Extract the (X, Y) coordinate from the center of the cell holding the provided text.  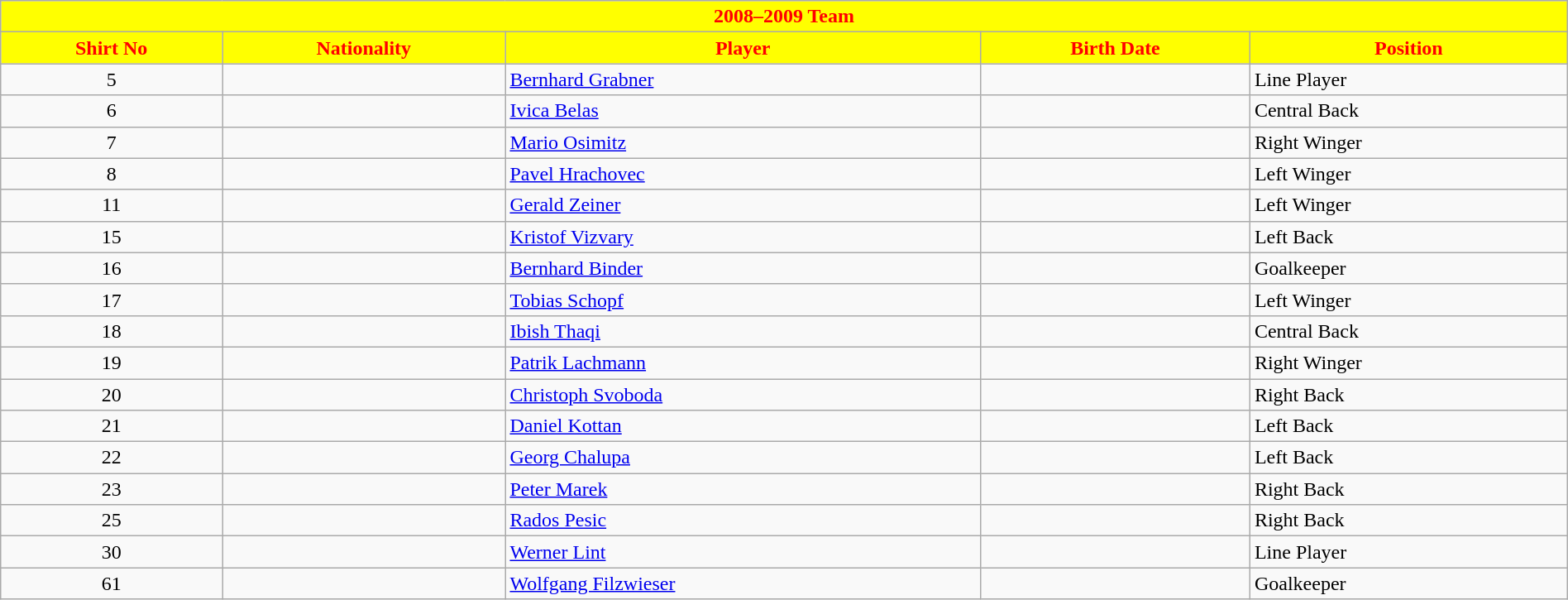
2008–2009 Team (784, 17)
11 (112, 205)
6 (112, 111)
Pavel Hrachovec (743, 174)
17 (112, 300)
Bernhard Grabner (743, 79)
25 (112, 521)
Kristof Vizvary (743, 237)
15 (112, 237)
23 (112, 489)
Rados Pesic (743, 521)
Position (1408, 48)
Tobias Schopf (743, 300)
Player (743, 48)
22 (112, 458)
Nationality (364, 48)
Wolfgang Filzwieser (743, 583)
Birth Date (1116, 48)
Daniel Kottan (743, 426)
Peter Marek (743, 489)
Ivica Belas (743, 111)
61 (112, 583)
8 (112, 174)
Mario Osimitz (743, 142)
Christoph Svoboda (743, 395)
Georg Chalupa (743, 458)
16 (112, 268)
5 (112, 79)
20 (112, 395)
Werner Lint (743, 552)
18 (112, 331)
Bernhard Binder (743, 268)
21 (112, 426)
Patrik Lachmann (743, 362)
Shirt No (112, 48)
19 (112, 362)
Gerald Zeiner (743, 205)
7 (112, 142)
Ibish Thaqi (743, 331)
30 (112, 552)
